Search for the cell housing the specified text and yield its (x, y) center coordinate. 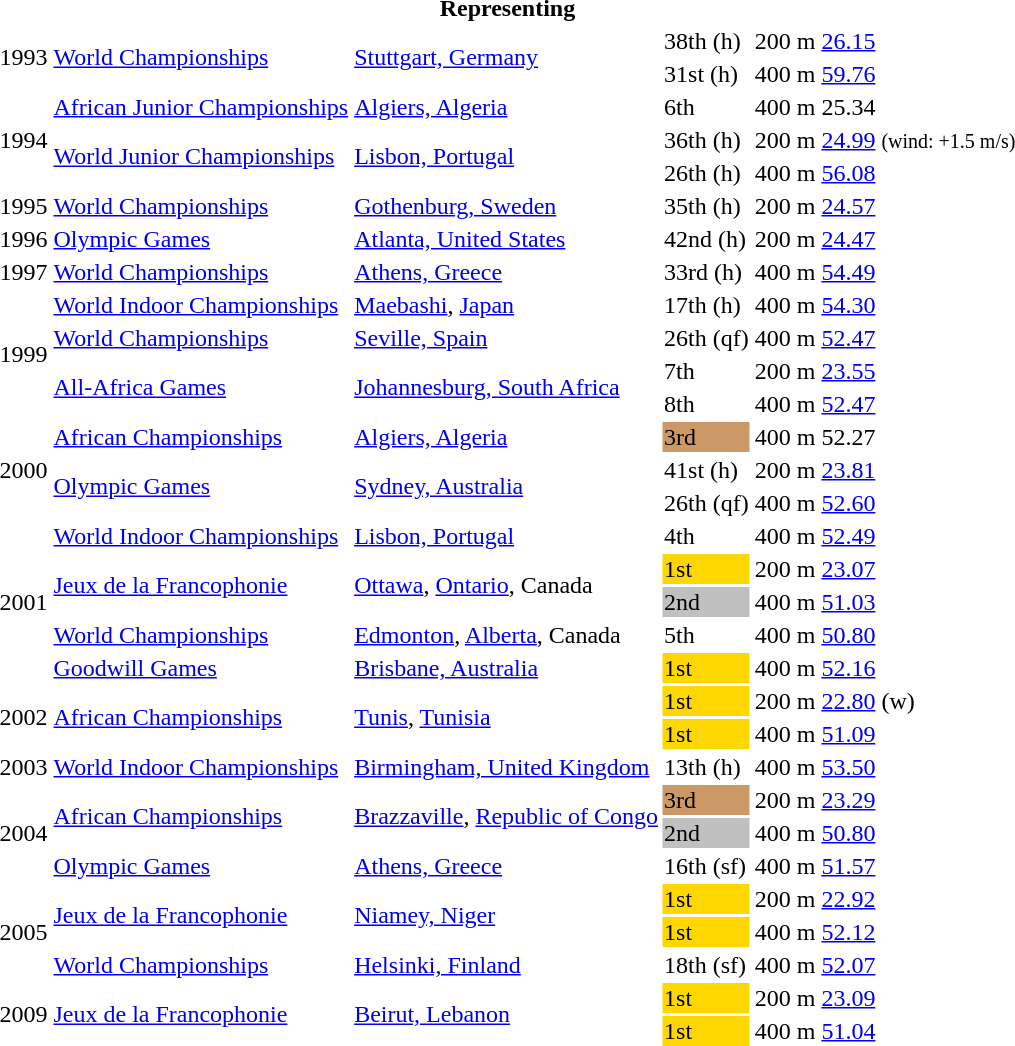
Goodwill Games (201, 668)
8th (707, 404)
41st (h) (707, 470)
Ottawa, Ontario, Canada (506, 586)
Helsinki, Finland (506, 965)
42nd (h) (707, 239)
Atlanta, United States (506, 239)
13th (h) (707, 767)
Seville, Spain (506, 338)
Edmonton, Alberta, Canada (506, 635)
31st (h) (707, 74)
Sydney, Australia (506, 486)
Niamey, Niger (506, 916)
6th (707, 107)
16th (sf) (707, 866)
4th (707, 536)
Birmingham, United Kingdom (506, 767)
Beirut, Lebanon (506, 1014)
Tunis, Tunisia (506, 718)
Maebashi, Japan (506, 305)
Brazzaville, Republic of Congo (506, 816)
Gothenburg, Sweden (506, 206)
African Junior Championships (201, 107)
7th (707, 371)
World Junior Championships (201, 156)
17th (h) (707, 305)
26th (h) (707, 173)
Johannesburg, South Africa (506, 388)
Stuttgart, Germany (506, 58)
33rd (h) (707, 272)
Brisbane, Australia (506, 668)
36th (h) (707, 140)
18th (sf) (707, 965)
38th (h) (707, 41)
35th (h) (707, 206)
5th (707, 635)
All-Africa Games (201, 388)
